From the cell containing the given text, extract its center point as [X, Y] coordinate. 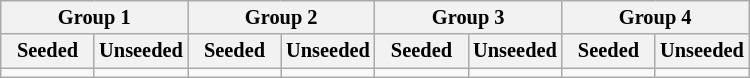
Group 4 [656, 17]
Group 1 [94, 17]
Group 3 [468, 17]
Group 2 [282, 17]
